Search for the cell housing the specified text and yield its (x, y) center coordinate. 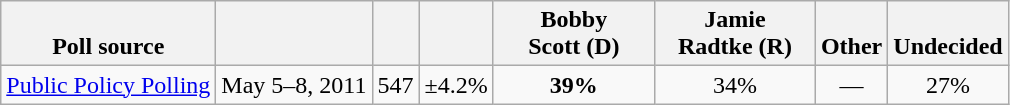
— (851, 85)
547 (396, 85)
34% (734, 85)
Public Policy Polling (108, 85)
BobbyScott (D) (574, 34)
39% (574, 85)
27% (948, 85)
Undecided (948, 34)
Other (851, 34)
May 5–8, 2011 (294, 85)
Poll source (108, 34)
±4.2% (456, 85)
JamieRadtke (R) (734, 34)
